Return (X, Y) of the center of cell containing provided text 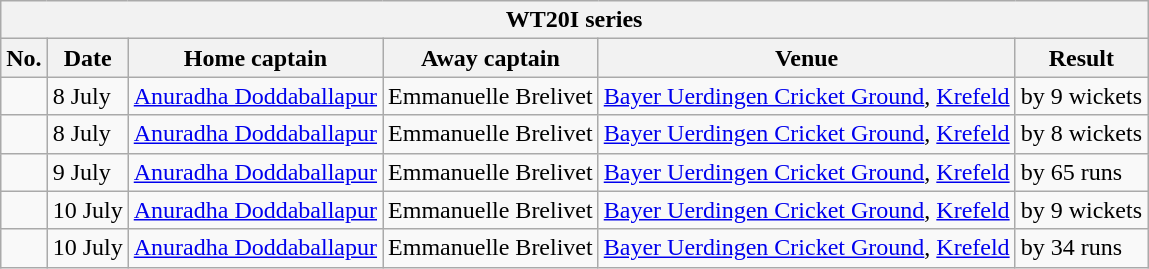
Result (1081, 58)
WT20I series (574, 20)
Home captain (255, 58)
Away captain (491, 58)
Venue (806, 58)
Date (88, 58)
9 July (88, 172)
No. (24, 58)
by 8 wickets (1081, 134)
by 34 runs (1081, 248)
by 65 runs (1081, 172)
